Detect which cell encompasses the target text, then output its (X, Y) center coordinate. 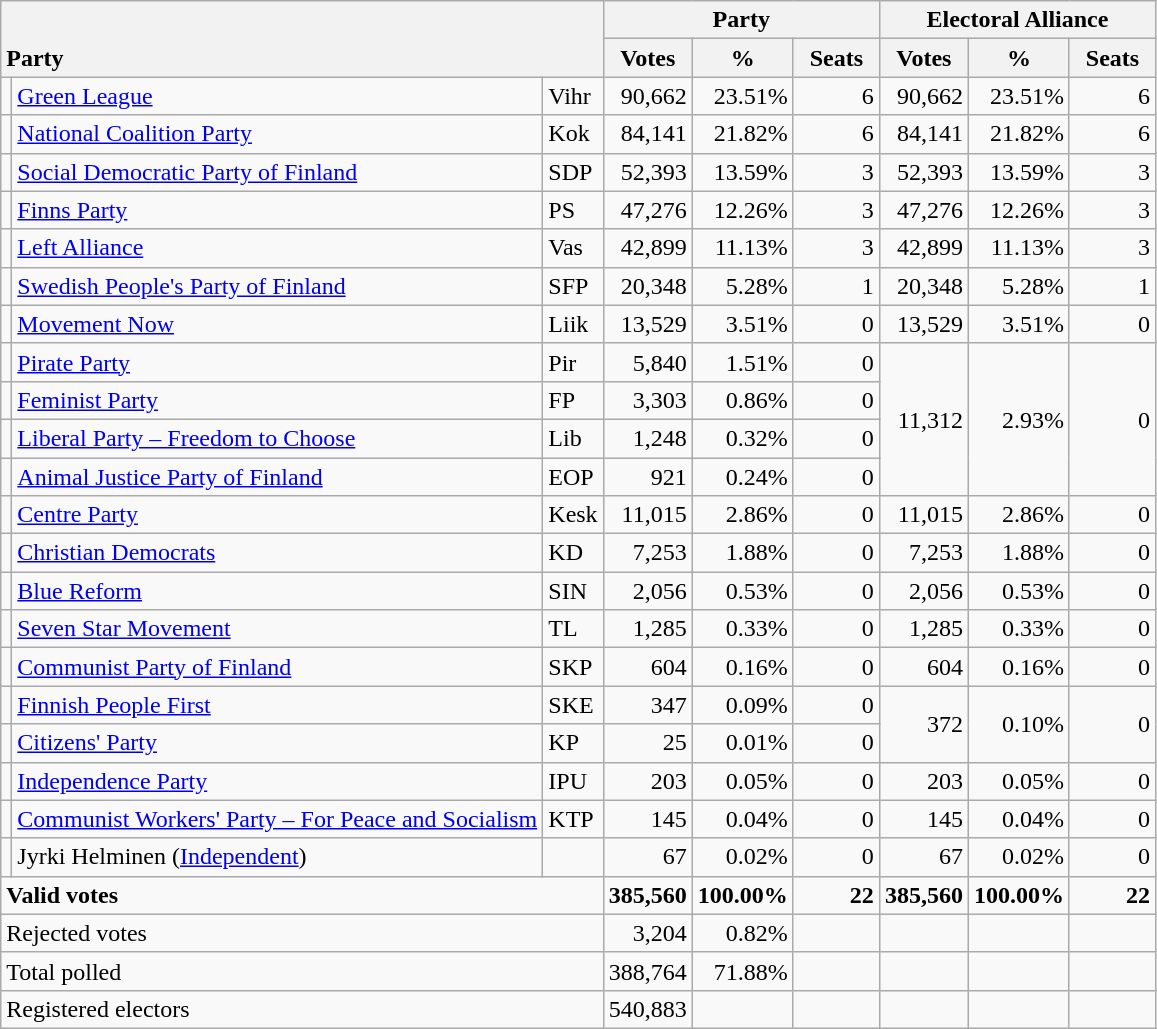
Vihr (573, 96)
SKE (573, 705)
1.51% (742, 362)
Lib (573, 438)
Finnish People First (278, 705)
Finns Party (278, 210)
EOP (573, 477)
Blue Reform (278, 591)
Green League (278, 96)
Pirate Party (278, 362)
PS (573, 210)
Swedish People's Party of Finland (278, 286)
540,883 (648, 1009)
Independence Party (278, 781)
2.93% (1018, 419)
Communist Party of Finland (278, 667)
National Coalition Party (278, 134)
Left Alliance (278, 248)
KP (573, 743)
Social Democratic Party of Finland (278, 172)
Citizens' Party (278, 743)
TL (573, 629)
Seven Star Movement (278, 629)
372 (924, 724)
0.24% (742, 477)
0.82% (742, 933)
Electoral Alliance (1017, 20)
SDP (573, 172)
KD (573, 553)
Animal Justice Party of Finland (278, 477)
Feminist Party (278, 400)
Pir (573, 362)
347 (648, 705)
SKP (573, 667)
Total polled (302, 971)
0.86% (742, 400)
FP (573, 400)
25 (648, 743)
71.88% (742, 971)
Kok (573, 134)
Kesk (573, 515)
IPU (573, 781)
0.01% (742, 743)
Valid votes (302, 895)
SFP (573, 286)
Centre Party (278, 515)
0.09% (742, 705)
0.32% (742, 438)
0.10% (1018, 724)
Rejected votes (302, 933)
921 (648, 477)
Christian Democrats (278, 553)
SIN (573, 591)
5,840 (648, 362)
Jyrki Helminen (Independent) (278, 857)
Vas (573, 248)
Communist Workers' Party – For Peace and Socialism (278, 819)
1,248 (648, 438)
Liik (573, 324)
3,204 (648, 933)
388,764 (648, 971)
Liberal Party – Freedom to Choose (278, 438)
KTP (573, 819)
Registered electors (302, 1009)
Movement Now (278, 324)
3,303 (648, 400)
11,312 (924, 419)
